Determine the (x, y) coordinate at the center of the cell enclosing the given text.  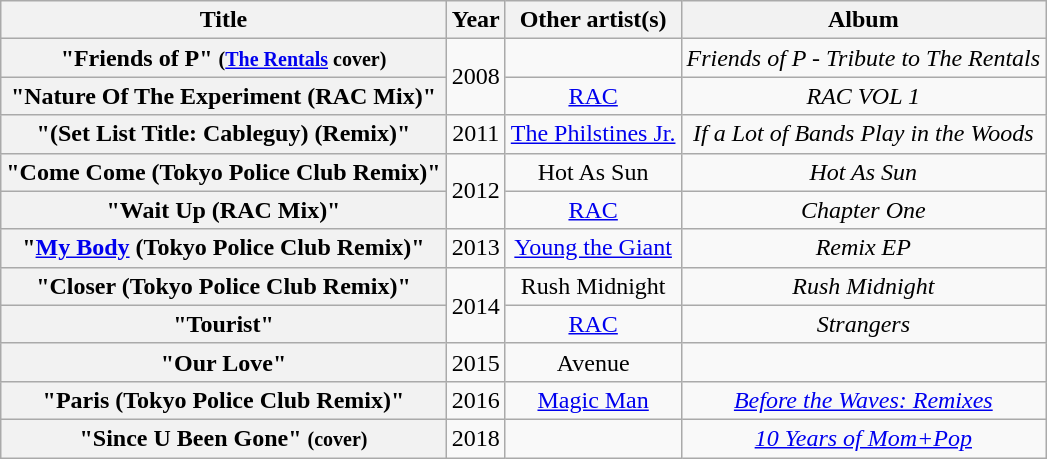
"Since U Been Gone" (cover) (224, 438)
Friends of P - Tribute to The Rentals (864, 58)
Strangers (864, 324)
2016 (476, 400)
"My Body (Tokyo Police Club Remix)" (224, 248)
2015 (476, 362)
"Closer (Tokyo Police Club Remix)" (224, 286)
"Friends of P" (The Rentals cover) (224, 58)
"(Set List Title: Cableguy) (Remix)" (224, 134)
Year (476, 20)
"Nature Of The Experiment (RAC Mix)" (224, 96)
Young the Giant (593, 248)
2012 (476, 191)
Title (224, 20)
Magic Man (593, 400)
The Philstines Jr. (593, 134)
2014 (476, 305)
"Our Love" (224, 362)
"Tourist" (224, 324)
Other artist(s) (593, 20)
2011 (476, 134)
"Come Come (Tokyo Police Club Remix)" (224, 172)
2008 (476, 77)
Avenue (593, 362)
RAC VOL 1 (864, 96)
"Paris (Tokyo Police Club Remix)" (224, 400)
Chapter One (864, 210)
Before the Waves: Remixes (864, 400)
2018 (476, 438)
2013 (476, 248)
"Wait Up (RAC Mix)" (224, 210)
If a Lot of Bands Play in the Woods (864, 134)
Remix EP (864, 248)
Album (864, 20)
10 Years of Mom+Pop (864, 438)
